Locate the cell with the specified text and output its (x, y) center coordinate. 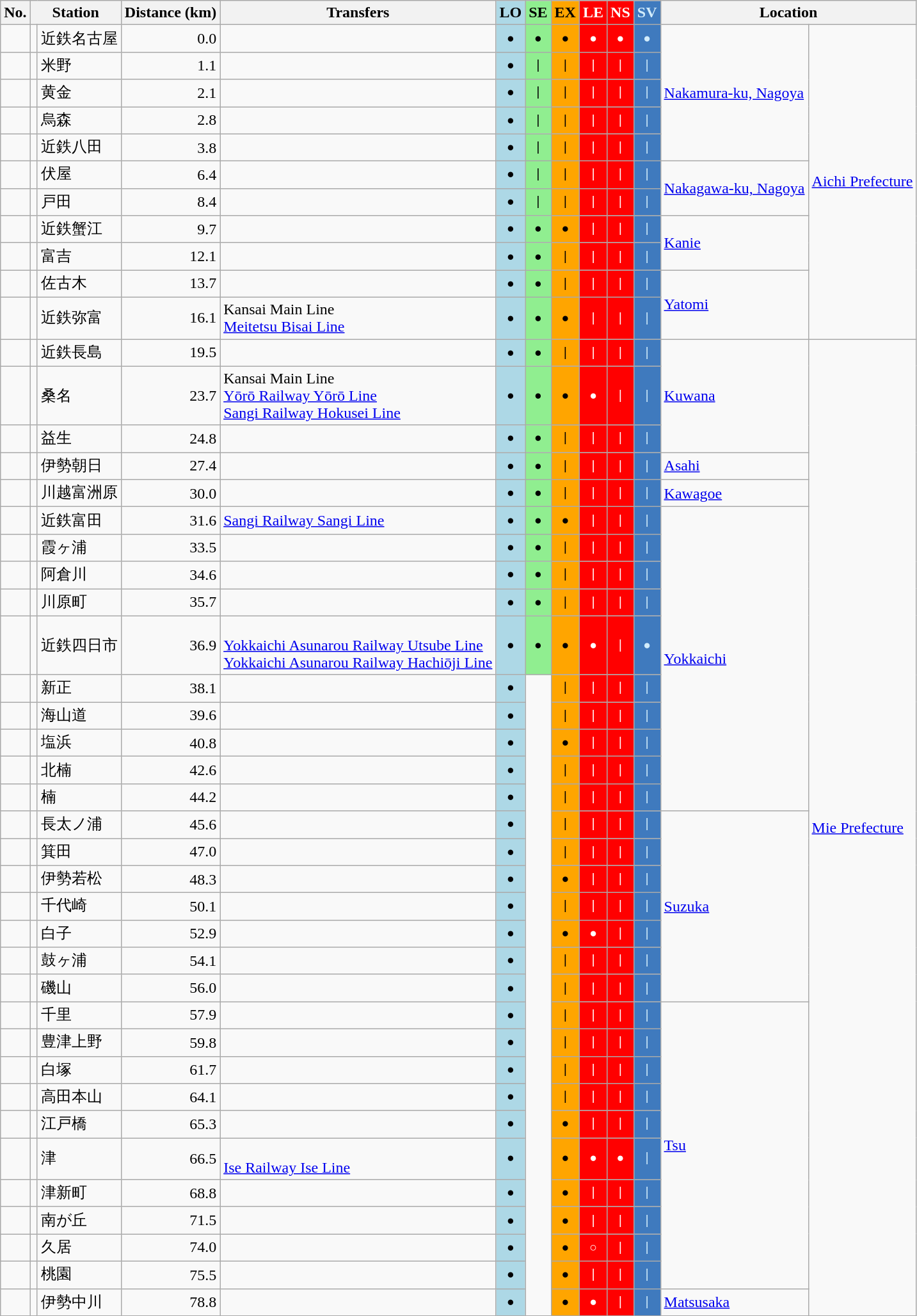
Yokkaichi Asunarou Railway Utsube LineYokkaichi Asunarou Railway Hachiōji Line (358, 645)
57.9 (170, 1015)
○ (593, 1248)
EX (565, 13)
Kuwana (735, 396)
9.7 (170, 229)
伊勢中川 (79, 1302)
白塚 (79, 1070)
19.5 (170, 353)
No. (15, 13)
3.8 (170, 147)
海山道 (79, 716)
31.6 (170, 521)
烏森 (79, 120)
Yokkaichi (735, 659)
54.1 (170, 961)
40.8 (170, 742)
LE (593, 13)
桑名 (79, 396)
川越富洲原 (79, 493)
南が丘 (79, 1220)
23.7 (170, 396)
近鉄長島 (79, 353)
36.9 (170, 645)
Mie Prefecture (863, 828)
75.5 (170, 1275)
0.0 (170, 38)
78.8 (170, 1302)
52.9 (170, 933)
塩浜 (79, 742)
Suzuka (735, 906)
66.5 (170, 1159)
Kanie (735, 243)
Asahi (735, 466)
高田本山 (79, 1097)
江戸橋 (79, 1124)
豊津上野 (79, 1042)
65.3 (170, 1124)
近鉄八田 (79, 147)
2.1 (170, 93)
2.8 (170, 120)
48.3 (170, 879)
SV (647, 13)
長太ノ浦 (79, 824)
30.0 (170, 493)
45.6 (170, 824)
LO (511, 13)
39.6 (170, 716)
Yatomi (735, 305)
1.1 (170, 65)
Aichi Prefecture (863, 182)
桃園 (79, 1275)
74.0 (170, 1248)
米野 (79, 65)
Tsu (735, 1145)
Kansai Main LineYōrō Railway Yōrō LineSangi Railway Hokusei Line (358, 396)
16.1 (170, 317)
富吉 (79, 256)
箕田 (79, 853)
伏屋 (79, 175)
戸田 (79, 202)
北楠 (79, 771)
鼓ヶ浦 (79, 961)
楠 (79, 798)
34.6 (170, 575)
Nakamura-ku, Nagoya (735, 93)
近鉄弥富 (79, 317)
13.7 (170, 284)
津 (79, 1159)
47.0 (170, 853)
56.0 (170, 988)
38.1 (170, 689)
Station (76, 13)
霞ヶ浦 (79, 548)
伊勢若松 (79, 879)
24.8 (170, 439)
近鉄名古屋 (79, 38)
益生 (79, 439)
千里 (79, 1015)
Distance (km) (170, 13)
6.4 (170, 175)
津新町 (79, 1193)
黄金 (79, 93)
NS (621, 13)
伊勢朝日 (79, 466)
近鉄四日市 (79, 645)
Sangi Railway Sangi Line (358, 521)
59.8 (170, 1042)
12.1 (170, 256)
44.2 (170, 798)
71.5 (170, 1220)
64.1 (170, 1097)
Location (788, 13)
佐古木 (79, 284)
Ise Railway Ise Line (358, 1159)
35.7 (170, 603)
近鉄蟹江 (79, 229)
Kawagoe (735, 493)
阿倉川 (79, 575)
新正 (79, 689)
33.5 (170, 548)
50.1 (170, 906)
68.8 (170, 1193)
Transfers (358, 13)
SE (538, 13)
61.7 (170, 1070)
Nakagawa-ku, Nagoya (735, 188)
磯山 (79, 988)
白子 (79, 933)
千代崎 (79, 906)
42.6 (170, 771)
近鉄富田 (79, 521)
Matsusaka (735, 1302)
久居 (79, 1248)
川原町 (79, 603)
8.4 (170, 202)
27.4 (170, 466)
Kansai Main LineMeitetsu Bisai Line (358, 317)
